Return (x, y) of the center of cell containing provided text 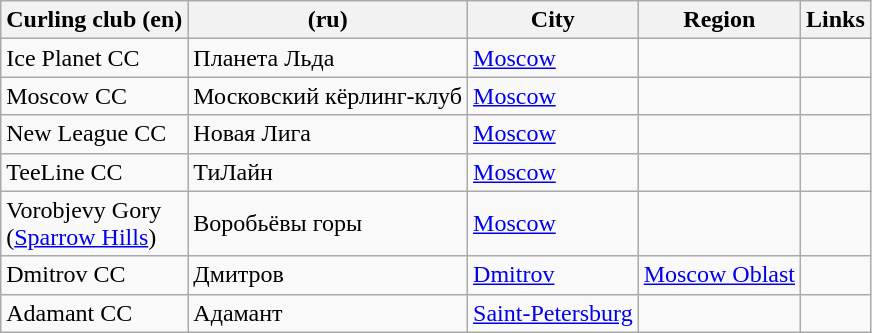
Moscow CC (94, 96)
Curling club (en) (94, 20)
Ice Planet CC (94, 58)
Планета Льда (328, 58)
Дмитров (328, 275)
Region (719, 20)
Vorobjevy Gory(Sparrow Hills) (94, 224)
Dmitrov (554, 275)
City (554, 20)
Воробьёвы горы (328, 224)
Адамант (328, 313)
Adamant CC (94, 313)
Новая Лига (328, 134)
Московский кёрлинг-клуб (328, 96)
ТиЛайн (328, 172)
New League CC (94, 134)
TeeLine CC (94, 172)
Saint-Petersburg (554, 313)
(ru) (328, 20)
Links (836, 20)
Moscow Oblast (719, 275)
Dmitrov CC (94, 275)
